Determine the [X, Y] coordinate at the center of the cell enclosing the given text.  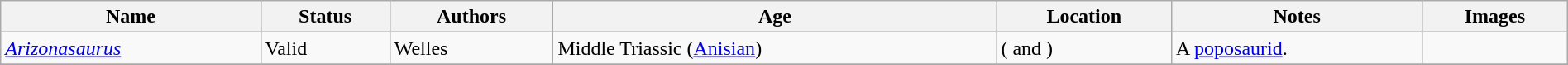
Arizonasaurus [131, 48]
Notes [1297, 17]
Age [775, 17]
Authors [471, 17]
Valid [325, 48]
Location [1084, 17]
Status [325, 17]
Middle Triassic (Anisian) [775, 48]
Welles [471, 48]
Images [1495, 17]
A poposaurid. [1297, 48]
( and ) [1084, 48]
Name [131, 17]
